Extract the [x, y] coordinate from the center of the cell holding the provided text.  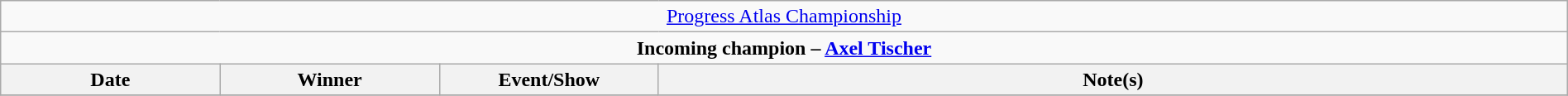
Incoming champion – Axel Tischer [784, 48]
Event/Show [549, 79]
Progress Atlas Championship [784, 17]
Note(s) [1113, 79]
Date [111, 79]
Winner [329, 79]
